Locate the cell with the specified text and output its (X, Y) center coordinate. 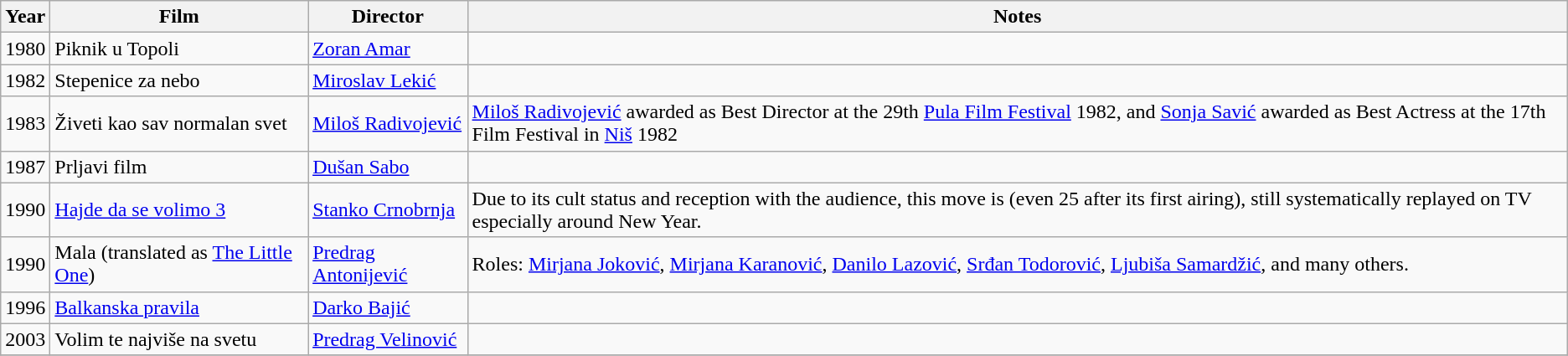
Mala (translated as The Little One) (179, 265)
Prljavi film (179, 167)
1996 (25, 307)
Notes (1017, 17)
1983 (25, 124)
Predrag Velinović (388, 339)
Predrag Antonijević (388, 265)
1987 (25, 167)
Stepenice za nebo (179, 80)
Dušan Sabo (388, 167)
Zoran Amar (388, 49)
Film (179, 17)
Miloš Radivojević (388, 124)
Živeti kao sav normalan svet (179, 124)
1982 (25, 80)
Piknik u Topoli (179, 49)
1980 (25, 49)
2003 (25, 339)
Stanko Crnobrnja (388, 209)
Director (388, 17)
Miroslav Lekić (388, 80)
Darko Bajić (388, 307)
Hajde da se volimo 3 (179, 209)
Volim te najviše na svetu (179, 339)
Year (25, 17)
Balkanska pravila (179, 307)
Roles: Mirjana Joković, Mirjana Karanović, Danilo Lazović, Srđan Todorović, Ljubiša Samardžić, and many others. (1017, 265)
